Output the [x, y] coordinate of the center of the cell containing the given text.  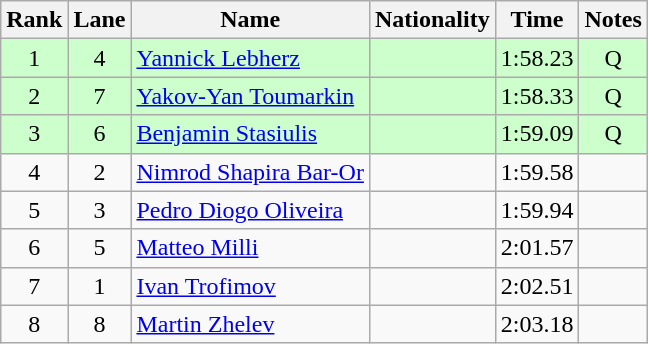
Nimrod Shapira Bar-Or [250, 172]
1:58.23 [537, 58]
2:03.18 [537, 324]
Time [537, 20]
Martin Zhelev [250, 324]
Pedro Diogo Oliveira [250, 210]
1:59.58 [537, 172]
2:02.51 [537, 286]
Matteo Milli [250, 248]
2:01.57 [537, 248]
Ivan Trofimov [250, 286]
Yannick Lebherz [250, 58]
Yakov-Yan Toumarkin [250, 96]
1:58.33 [537, 96]
1:59.09 [537, 134]
1:59.94 [537, 210]
Name [250, 20]
Notes [613, 20]
Rank [34, 20]
Lane [100, 20]
Benjamin Stasiulis [250, 134]
Nationality [432, 20]
